Provide the [X, Y] coordinate of the cell's center where the given text is located.  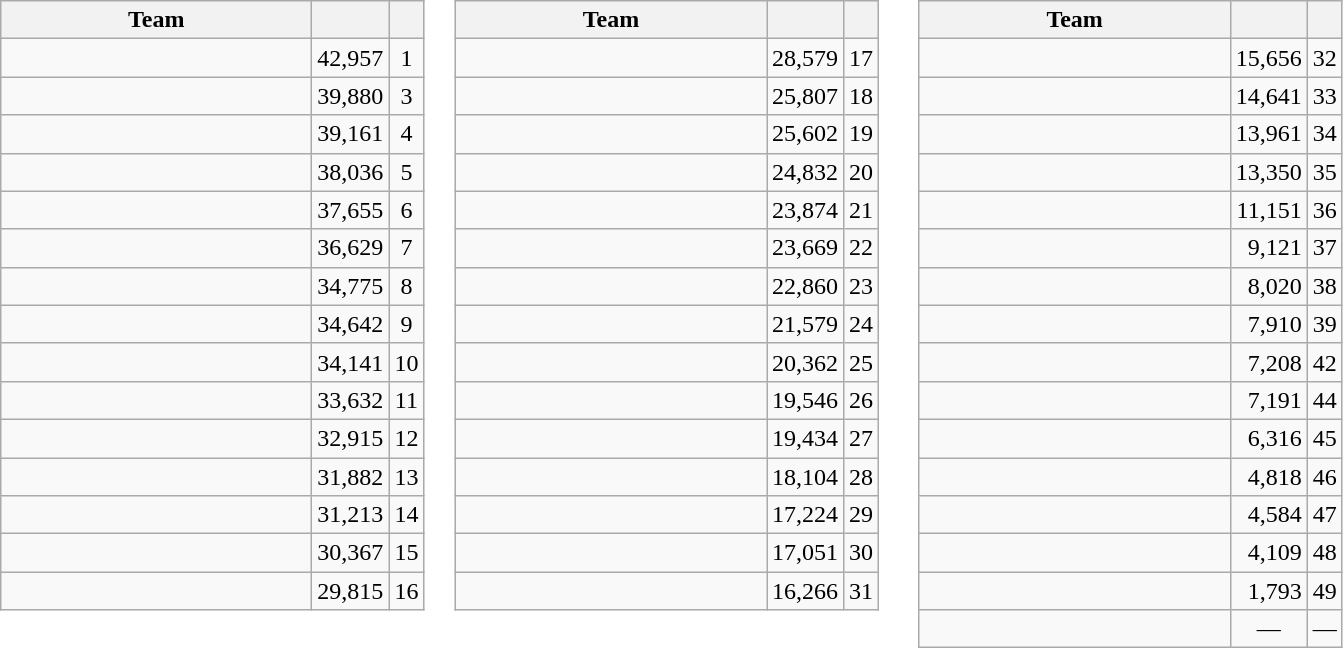
4 [406, 134]
24,832 [804, 172]
13,350 [1268, 172]
11 [406, 400]
33 [1324, 96]
38 [1324, 286]
1 [406, 58]
8,020 [1268, 286]
22,860 [804, 286]
12 [406, 438]
6 [406, 210]
28 [862, 477]
15,656 [1268, 58]
39,880 [350, 96]
36 [1324, 210]
7 [406, 248]
19,546 [804, 400]
14 [406, 515]
32 [1324, 58]
42 [1324, 362]
20,362 [804, 362]
19,434 [804, 438]
48 [1324, 553]
30,367 [350, 553]
22 [862, 248]
9,121 [1268, 248]
7,910 [1268, 324]
31 [862, 591]
31,213 [350, 515]
47 [1324, 515]
11,151 [1268, 210]
9 [406, 324]
17,224 [804, 515]
7,208 [1268, 362]
25,807 [804, 96]
34 [1324, 134]
18,104 [804, 477]
33,632 [350, 400]
37 [1324, 248]
23,669 [804, 248]
25 [862, 362]
10 [406, 362]
15 [406, 553]
35 [1324, 172]
19 [862, 134]
27 [862, 438]
30 [862, 553]
39,161 [350, 134]
3 [406, 96]
37,655 [350, 210]
5 [406, 172]
23,874 [804, 210]
4,109 [1268, 553]
42,957 [350, 58]
17,051 [804, 553]
16,266 [804, 591]
21,579 [804, 324]
13 [406, 477]
45 [1324, 438]
29,815 [350, 591]
17 [862, 58]
34,141 [350, 362]
18 [862, 96]
20 [862, 172]
7,191 [1268, 400]
24 [862, 324]
46 [1324, 477]
31,882 [350, 477]
36,629 [350, 248]
44 [1324, 400]
34,775 [350, 286]
32,915 [350, 438]
25,602 [804, 134]
4,818 [1268, 477]
16 [406, 591]
26 [862, 400]
13,961 [1268, 134]
39 [1324, 324]
29 [862, 515]
8 [406, 286]
49 [1324, 591]
21 [862, 210]
6,316 [1268, 438]
14,641 [1268, 96]
34,642 [350, 324]
4,584 [1268, 515]
1,793 [1268, 591]
23 [862, 286]
28,579 [804, 58]
38,036 [350, 172]
